Pinpoint the cell where the given text exists, returning its [x, y] midpoint coordinate. 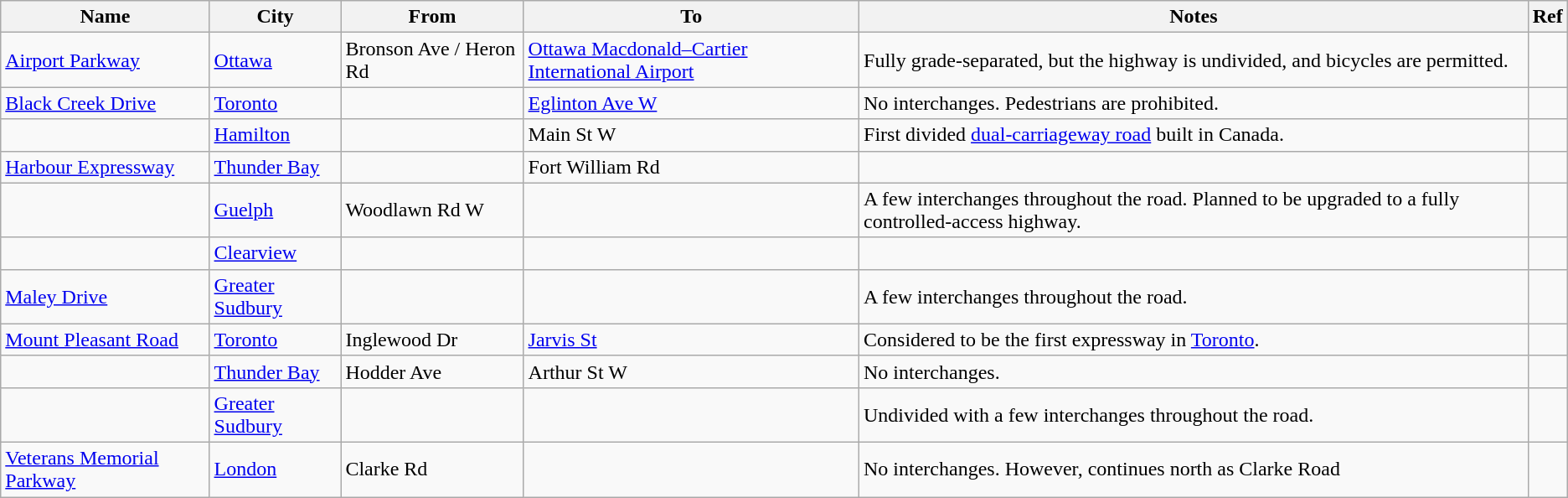
Black Creek Drive [106, 103]
Maley Drive [106, 297]
Inglewood Dr [432, 340]
Eglinton Ave W [691, 103]
Name [106, 17]
Mount Pleasant Road [106, 340]
Ottawa Macdonald–Cartier International Airport [691, 60]
Hodder Ave [432, 371]
Woodlawn Rd W [432, 210]
Guelph [275, 210]
Fully grade-separated, but the highway is undivided, and bicycles are permitted. [1194, 60]
First divided dual-carriageway road built in Canada. [1194, 135]
Notes [1194, 17]
Ottawa [275, 60]
Jarvis St [691, 340]
Hamilton [275, 135]
Main St W [691, 135]
City [275, 17]
To [691, 17]
From [432, 17]
Arthur St W [691, 371]
No interchanges. However, continues north as Clarke Road [1194, 469]
London [275, 469]
Clearview [275, 253]
Considered to be the first expressway in Toronto. [1194, 340]
No interchanges. Pedestrians are prohibited. [1194, 103]
Ref [1548, 17]
Undivided with a few interchanges throughout the road. [1194, 414]
No interchanges. [1194, 371]
Clarke Rd [432, 469]
Bronson Ave / Heron Rd [432, 60]
A few interchanges throughout the road. [1194, 297]
Fort William Rd [691, 167]
Airport Parkway [106, 60]
A few interchanges throughout the road. Planned to be upgraded to a fully controlled-access highway. [1194, 210]
Veterans Memorial Parkway [106, 469]
Harbour Expressway [106, 167]
